Locate the cell with the specified text and output its (X, Y) center coordinate. 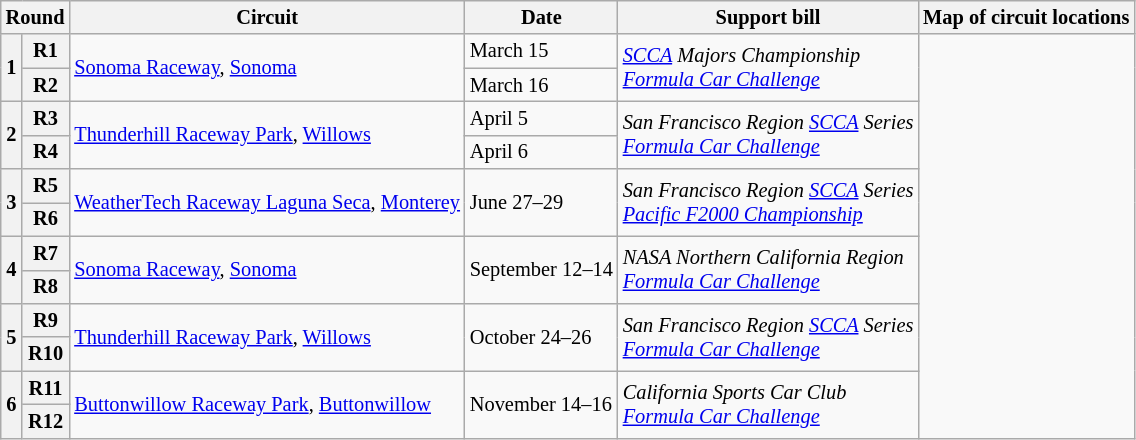
Support bill (768, 17)
R1 (46, 51)
April 5 (542, 118)
June 27–29 (542, 202)
R3 (46, 118)
R4 (46, 152)
R2 (46, 85)
R7 (46, 253)
1 (12, 68)
September 12–14 (542, 270)
San Francisco Region SCCA SeriesPacific F2000 Championship (768, 202)
R11 (46, 388)
2 (12, 134)
3 (12, 202)
R12 (46, 421)
WeatherTech Raceway Laguna Seca, Monterey (267, 202)
R8 (46, 287)
4 (12, 270)
March 16 (542, 85)
R9 (46, 320)
6 (12, 404)
R10 (46, 354)
5 (12, 336)
Date (542, 17)
R6 (46, 219)
R5 (46, 186)
California Sports Car ClubFormula Car Challenge (768, 404)
April 6 (542, 152)
Round (36, 17)
Buttonwillow Raceway Park, Buttonwillow (267, 404)
Circuit (267, 17)
March 15 (542, 51)
Map of circuit locations (1026, 17)
NASA Northern California RegionFormula Car Challenge (768, 270)
November 14–16 (542, 404)
October 24–26 (542, 336)
SCCA Majors ChampionshipFormula Car Challenge (768, 68)
